Return the (X, Y) coordinate for the center point of the cell that contains the specified text.  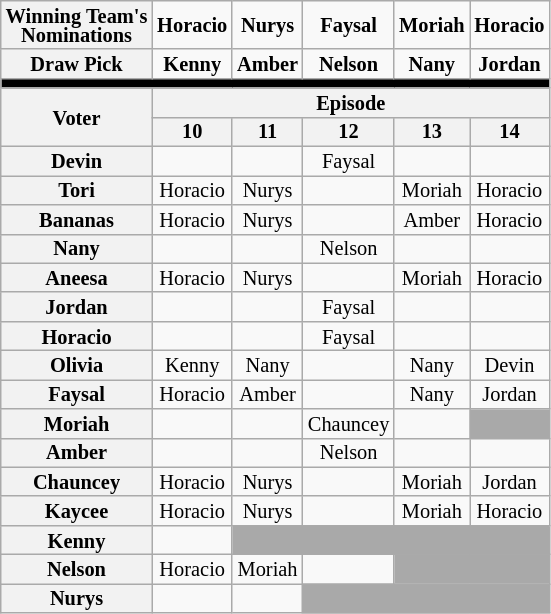
Episode (350, 102)
Aneesa (77, 278)
Voter (77, 117)
Winning Team'sNominations (77, 24)
Tori (77, 190)
Olivia (77, 364)
Bananas (77, 218)
14 (510, 132)
11 (268, 132)
10 (192, 132)
Draw Pick (77, 64)
12 (348, 132)
Kaycee (77, 510)
13 (432, 132)
